Identify which cell holds the provided text, then report its [X, Y] central coordinate. 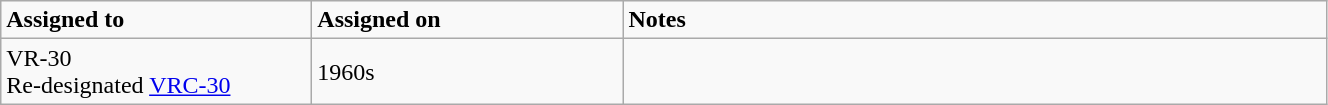
Assigned to [156, 20]
1960s [468, 72]
Notes [975, 20]
Assigned on [468, 20]
VR-30Re-designated VRC-30 [156, 72]
